Return the (x, y) coordinate for the center point of the cell that contains the specified text.  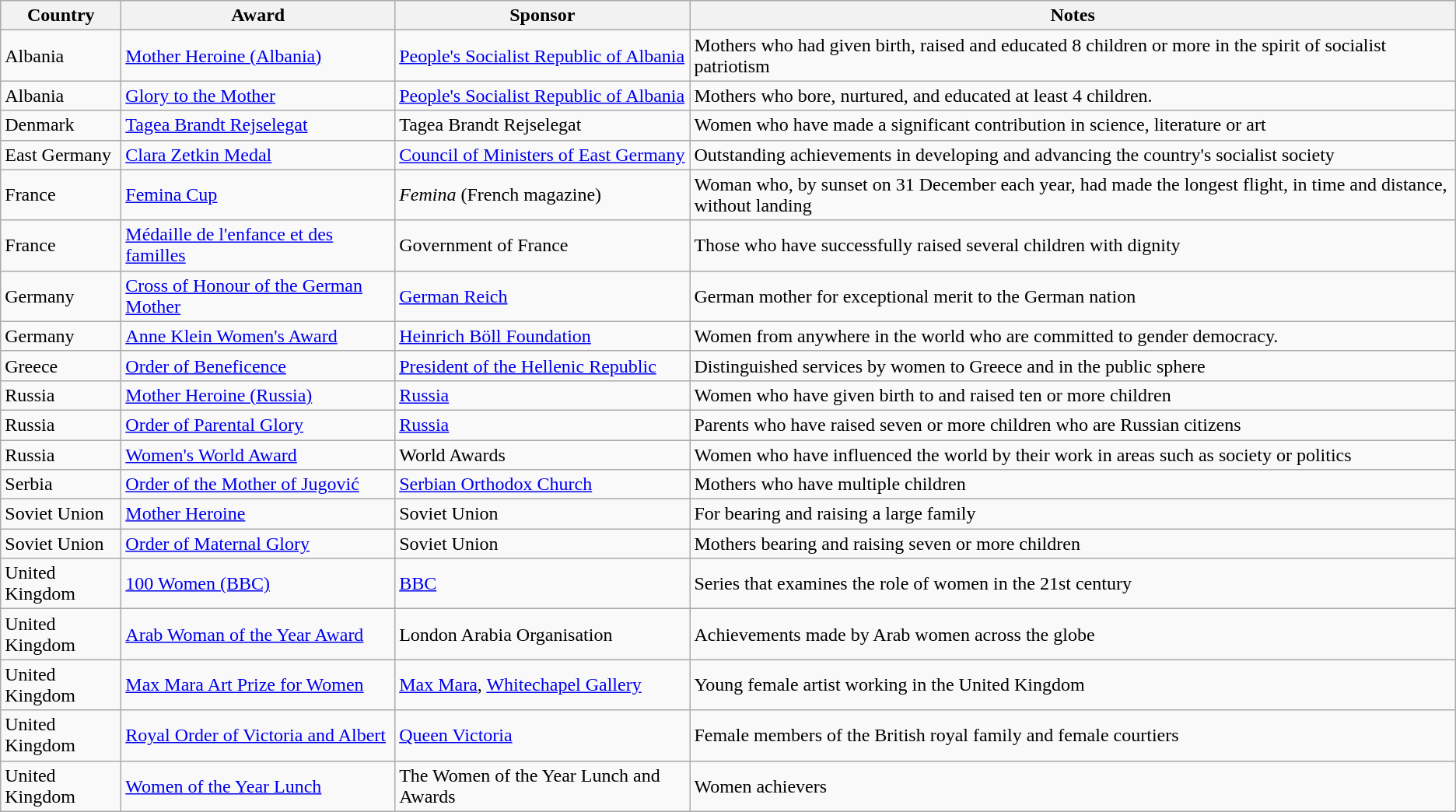
Those who have successfully raised several children with dignity (1073, 246)
Mother Heroine (Russia) (258, 395)
Anne Klein Women's Award (258, 336)
Queen Victoria (543, 736)
Denmark (61, 125)
Achievements made by Arab women across the globe (1073, 635)
Order of Beneficence (258, 366)
Women who have given birth to and raised ten or more children (1073, 395)
Femina (French magazine) (543, 194)
Mothers who had given birth, raised and educated 8 children or more in the spirit of socialist patriotism (1073, 56)
Government of France (543, 246)
Clara Zetkin Medal (258, 155)
Women of the Year Lunch (258, 786)
Award (258, 16)
Women who have made a significant contribution in science, literature or art (1073, 125)
Order of Maternal Glory (258, 544)
Country (61, 16)
Mothers who have multiple children (1073, 485)
Mothers bearing and raising seven or more children (1073, 544)
World Awards (543, 455)
Order of Parental Glory (258, 425)
For bearing and raising a large family (1073, 514)
Mothers who bore, nurtured, and educated at least 4 children. (1073, 96)
Woman who, by sunset on 31 December each year, had made the longest flight, in time and distance, without landing (1073, 194)
Women from anywhere in the world who are committed to gender democracy. (1073, 336)
German mother for exceptional merit to the German nation (1073, 296)
Max Mara Art Prize for Women (258, 684)
London Arabia Organisation (543, 635)
Femina Cup (258, 194)
Arab Woman of the Year Award (258, 635)
BBC (543, 583)
Serbia (61, 485)
Distinguished services by women to Greece and in the public sphere (1073, 366)
Mother Heroine (Albania) (258, 56)
East Germany (61, 155)
Serbian Orthodox Church (543, 485)
Outstanding achievements in developing and advancing the country's socialist society (1073, 155)
President of the Hellenic Republic (543, 366)
100 Women (BBC) (258, 583)
Women's World Award (258, 455)
Order of the Mother of Jugović (258, 485)
Médaille de l'enfance et des familles (258, 246)
Women who have influenced the world by their work in areas such as society or politics (1073, 455)
Greece (61, 366)
Council of Ministers of East Germany (543, 155)
Young female artist working in the United Kingdom (1073, 684)
Female members of the British royal family and female courtiers (1073, 736)
Series that examines the role of women in the 21st century (1073, 583)
Heinrich Böll Foundation (543, 336)
Notes (1073, 16)
Max Mara, Whitechapel Gallery (543, 684)
The Women of the Year Lunch and Awards (543, 786)
Sponsor (543, 16)
Cross of Honour of the German Mother (258, 296)
Women achievers (1073, 786)
Royal Order of Victoria and Albert (258, 736)
German Reich (543, 296)
Glory to the Mother (258, 96)
Parents who have raised seven or more children who are Russian citizens (1073, 425)
Mother Heroine (258, 514)
